Extract the (X, Y) coordinate from the center of the cell holding the provided text.  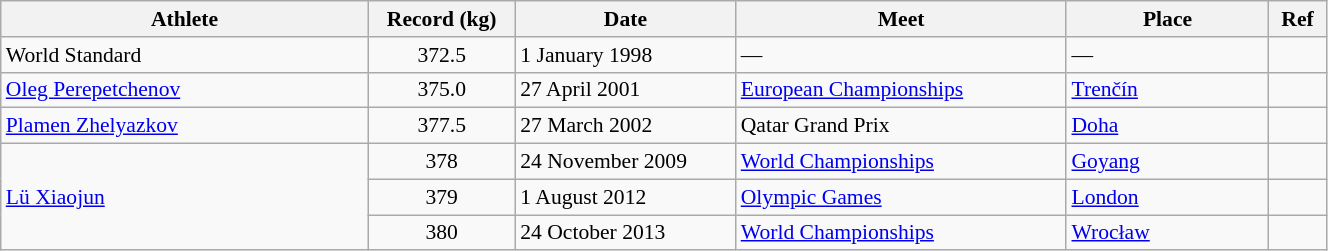
Athlete (184, 19)
London (1167, 197)
24 October 2013 (625, 233)
378 (442, 162)
Place (1167, 19)
Meet (902, 19)
Trenčín (1167, 90)
Record (kg) (442, 19)
Olympic Games (902, 197)
377.5 (442, 126)
375.0 (442, 90)
World Standard (184, 55)
Lü Xiaojun (184, 198)
Date (625, 19)
24 November 2009 (625, 162)
27 April 2001 (625, 90)
Ref (1298, 19)
Wrocław (1167, 233)
European Championships (902, 90)
372.5 (442, 55)
Goyang (1167, 162)
379 (442, 197)
Plamen Zhelyazkov (184, 126)
1 August 2012 (625, 197)
1 January 1998 (625, 55)
27 March 2002 (625, 126)
Oleg Perepetchenov (184, 90)
Doha (1167, 126)
Qatar Grand Prix (902, 126)
380 (442, 233)
